Detect which cell encompasses the target text, then output its (X, Y) center coordinate. 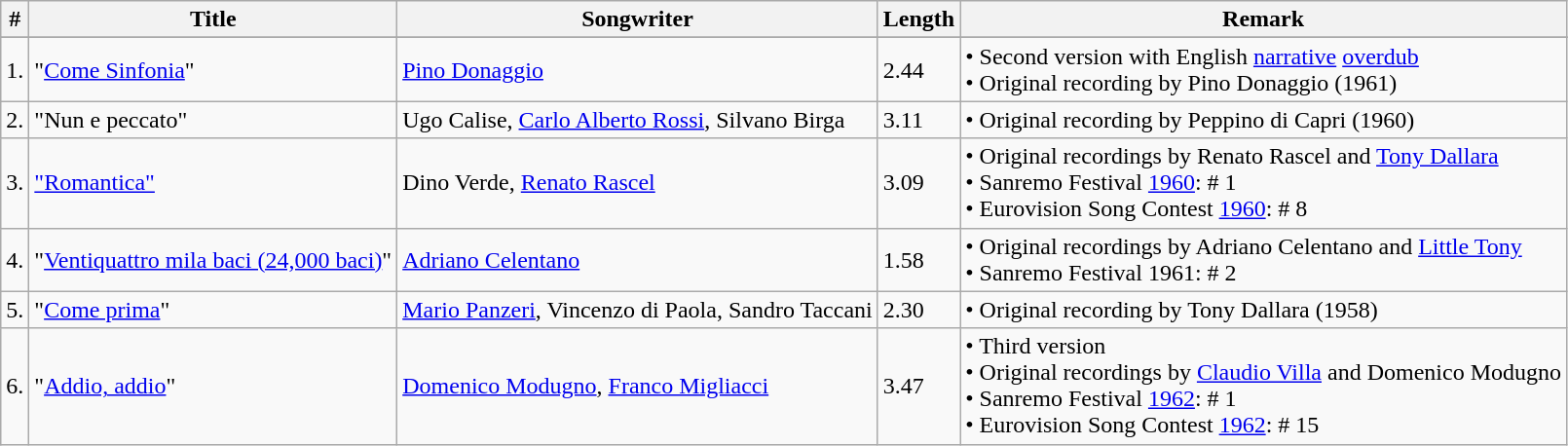
1.58 (918, 259)
2. (16, 120)
Songwriter (638, 19)
Remark (1264, 19)
• Original recording by Peppino di Capri (1960) (1264, 120)
"Come Sinfonia" (213, 70)
2.30 (918, 310)
"Ventiquattro mila baci (24,000 baci)" (213, 259)
Domenico Modugno, Franco Migliacci (638, 386)
"Come prima" (213, 310)
"Nun e peccato" (213, 120)
5. (16, 310)
3.09 (918, 183)
3.47 (918, 386)
Mario Panzeri, Vincenzo di Paola, Sandro Taccani (638, 310)
Ugo Calise, Carlo Alberto Rossi, Silvano Birga (638, 120)
• Original recordings by Renato Rascel and Tony Dallara• Sanremo Festival 1960: # 1• Eurovision Song Contest 1960: # 8 (1264, 183)
Length (918, 19)
6. (16, 386)
"Romantica" (213, 183)
4. (16, 259)
3. (16, 183)
Dino Verde, Renato Rascel (638, 183)
3.11 (918, 120)
• Original recording by Tony Dallara (1958) (1264, 310)
2.44 (918, 70)
"Addio, addio" (213, 386)
Title (213, 19)
Pino Donaggio (638, 70)
Adriano Celentano (638, 259)
• Second version with English narrative overdub• Original recording by Pino Donaggio (1961) (1264, 70)
• Original recordings by Adriano Celentano and Little Tony• Sanremo Festival 1961: # 2 (1264, 259)
# (16, 19)
• Third version• Original recordings by Claudio Villa and Domenico Modugno• Sanremo Festival 1962: # 1• Eurovision Song Contest 1962: # 15 (1264, 386)
1. (16, 70)
